Scan for the cell matching the given text and deliver its [X, Y] coordinate at center. 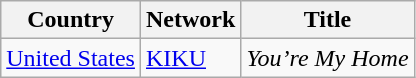
You’re My Home [328, 58]
United States [71, 58]
Network [190, 20]
KIKU [190, 58]
Title [328, 20]
Country [71, 20]
